Determine the (X, Y) coordinate at the center of the cell enclosing the given text.  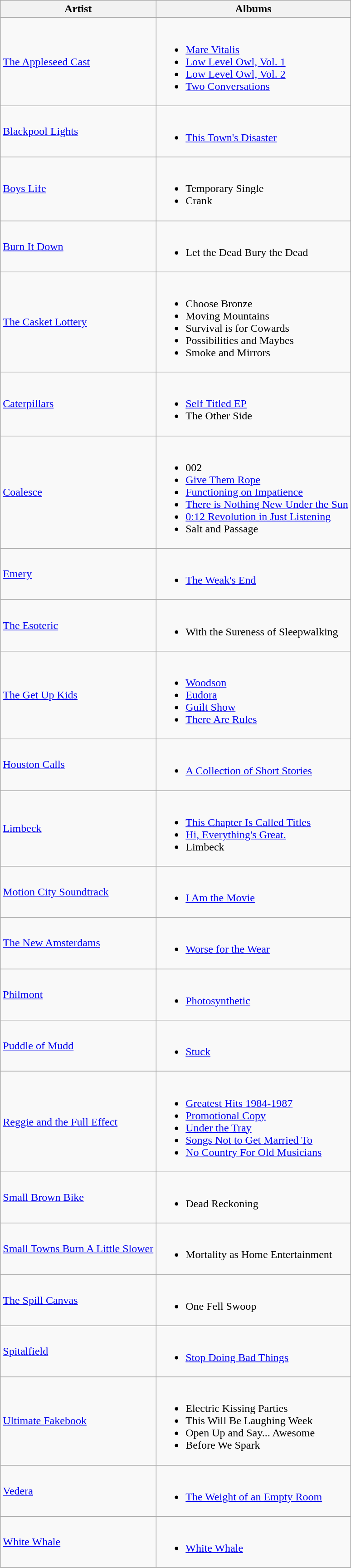
Mortality as Home Entertainment (253, 1249)
The Spill Canvas (78, 1300)
Puddle of Mudd (78, 1046)
Caterpillars (78, 404)
Temporary SingleCrank (253, 189)
Burn It Down (78, 246)
The Appleseed Cast (78, 62)
Spitalfield (78, 1352)
Small Brown Bike (78, 1197)
Motion City Soundtrack (78, 892)
One Fell Swoop (253, 1300)
Electric Kissing PartiesThis Will Be Laughing WeekOpen Up and Say... AwesomeBefore We Spark (253, 1421)
Coalesce (78, 492)
Philmont (78, 995)
Dead Reckoning (253, 1197)
Mare VitalisLow Level Owl, Vol. 1Low Level Owl, Vol. 2Two Conversations (253, 62)
Choose BronzeMoving MountainsSurvival is for CowardsPossibilities and MaybesSmoke and Mirrors (253, 322)
This Town's Disaster (253, 132)
Stop Doing Bad Things (253, 1352)
Boys Life (78, 189)
The Esoteric (78, 625)
Blackpool Lights (78, 132)
Photosynthetic (253, 995)
Worse for the Wear (253, 943)
The New Amsterdams (78, 943)
This Chapter Is Called TitlesHi, Everything's Great.Limbeck (253, 829)
The Get Up Kids (78, 695)
WoodsonEudoraGuilt ShowThere Are Rules (253, 695)
Stuck (253, 1046)
Albums (253, 9)
I Am the Movie (253, 892)
The Weight of an Empty Room (253, 1490)
Houston Calls (78, 764)
Greatest Hits 1984-1987Promotional CopyUnder the TraySongs Not to Get Married ToNo Country For Old Musicians (253, 1122)
Vedera (78, 1490)
Small Towns Burn A Little Slower (78, 1249)
With the Sureness of Sleepwalking (253, 625)
A Collection of Short Stories (253, 764)
Self Titled EPThe Other Side (253, 404)
The Casket Lottery (78, 322)
Ultimate Fakebook (78, 1421)
The Weak's End (253, 574)
Artist (78, 9)
Let the Dead Bury the Dead (253, 246)
Reggie and the Full Effect (78, 1122)
Emery (78, 574)
002Give Them RopeFunctioning on ImpatienceThere is Nothing New Under the Sun0:12 Revolution in Just ListeningSalt and Passage (253, 492)
Limbeck (78, 829)
